Output the (x, y) coordinate of the center of the cell containing the given text.  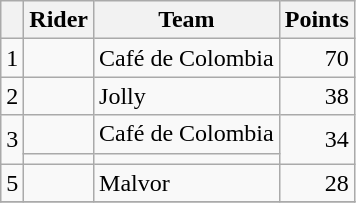
3 (12, 140)
1 (12, 58)
2 (12, 96)
Rider (59, 20)
28 (316, 183)
Team (187, 20)
Jolly (187, 96)
34 (316, 140)
38 (316, 96)
Points (316, 20)
70 (316, 58)
Malvor (187, 183)
5 (12, 183)
